Return (x, y) of the center of cell containing provided text 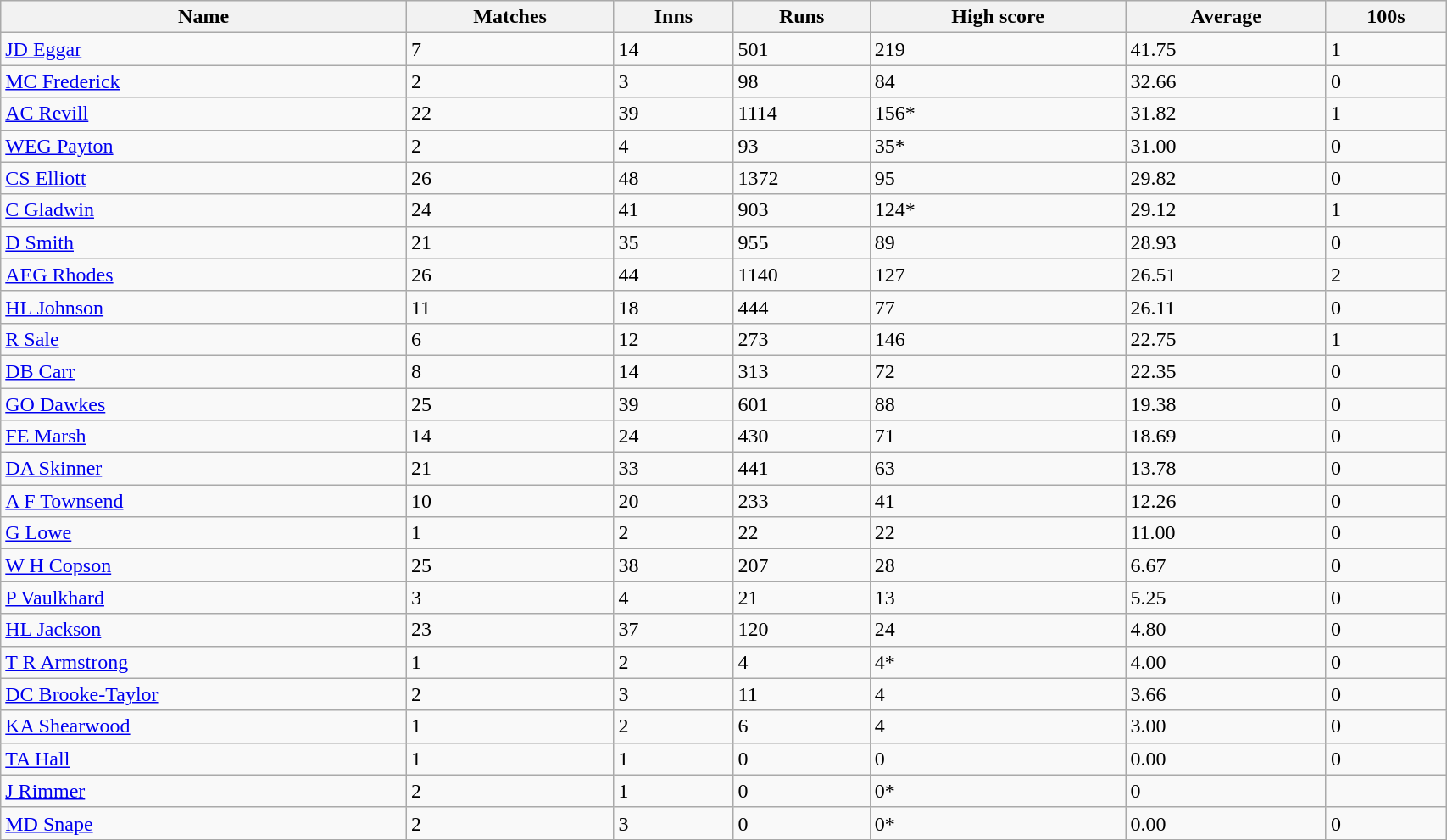
4.80 (1226, 630)
100s (1385, 17)
P Vaulkhard (203, 598)
72 (998, 371)
32.66 (1226, 81)
89 (998, 242)
1140 (802, 275)
84 (998, 81)
71 (998, 437)
23 (509, 630)
18.69 (1226, 437)
22.35 (1226, 371)
3.66 (1226, 694)
HL Jackson (203, 630)
DB Carr (203, 371)
120 (802, 630)
26.51 (1226, 275)
Name (203, 17)
29.12 (1226, 210)
1372 (802, 178)
T R Armstrong (203, 662)
35* (998, 146)
W H Copson (203, 565)
273 (802, 339)
430 (802, 437)
DA Skinner (203, 469)
95 (998, 178)
Inns (673, 17)
22.75 (1226, 339)
313 (802, 371)
Matches (509, 17)
37 (673, 630)
C Gladwin (203, 210)
31.00 (1226, 146)
233 (802, 501)
98 (802, 81)
3.00 (1226, 726)
MD Snape (203, 823)
18 (673, 307)
77 (998, 307)
AEG Rhodes (203, 275)
JD Eggar (203, 49)
93 (802, 146)
12 (673, 339)
MC Frederick (203, 81)
38 (673, 565)
48 (673, 178)
FE Marsh (203, 437)
7 (509, 49)
33 (673, 469)
6.67 (1226, 565)
207 (802, 565)
KA Shearwood (203, 726)
35 (673, 242)
Average (1226, 17)
1114 (802, 114)
G Lowe (203, 533)
955 (802, 242)
219 (998, 49)
AC Revill (203, 114)
11.00 (1226, 533)
903 (802, 210)
127 (998, 275)
441 (802, 469)
A F Townsend (203, 501)
156* (998, 114)
29.82 (1226, 178)
5.25 (1226, 598)
20 (673, 501)
CS Elliott (203, 178)
J Rimmer (203, 791)
4* (998, 662)
HL Johnson (203, 307)
601 (802, 404)
High score (998, 17)
WEG Payton (203, 146)
12.26 (1226, 501)
13 (998, 598)
13.78 (1226, 469)
31.82 (1226, 114)
8 (509, 371)
28.93 (1226, 242)
D Smith (203, 242)
41.75 (1226, 49)
444 (802, 307)
19.38 (1226, 404)
TA Hall (203, 759)
26.11 (1226, 307)
R Sale (203, 339)
10 (509, 501)
28 (998, 565)
GO Dawkes (203, 404)
124* (998, 210)
501 (802, 49)
146 (998, 339)
63 (998, 469)
88 (998, 404)
44 (673, 275)
DC Brooke-Taylor (203, 694)
Runs (802, 17)
4.00 (1226, 662)
